Return (x, y) of the center of cell containing provided text 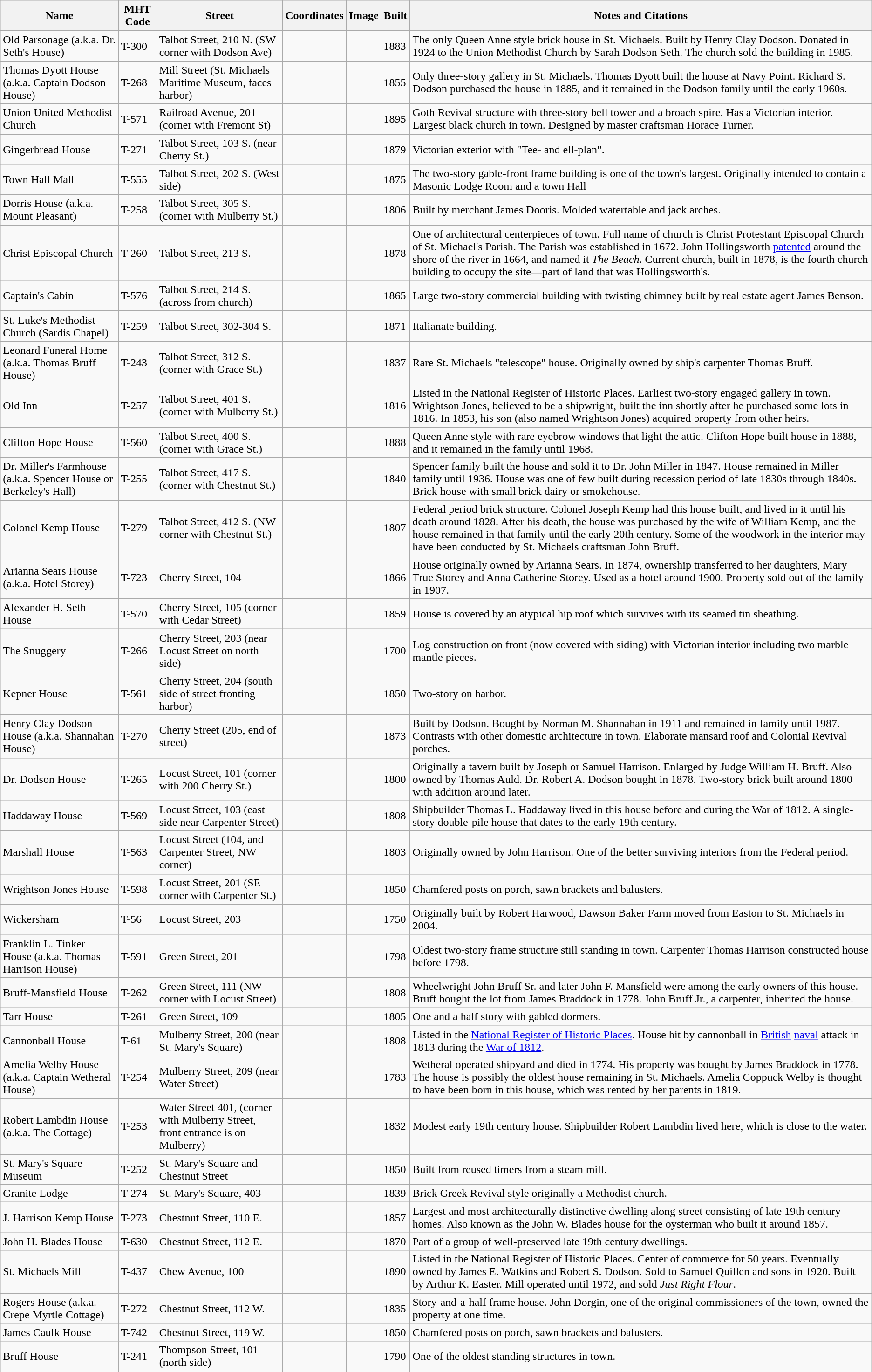
T-571 (137, 119)
Water Street 401, (corner with Mulberry Street, front entrance is on Mulberry) (219, 1127)
James Caulk House (60, 1332)
Captain's Cabin (60, 295)
T-56 (137, 919)
Two-story on harbor. (641, 693)
1816 (395, 405)
Wrightson Jones House (60, 889)
T-253 (137, 1127)
1857 (395, 1217)
T-255 (137, 479)
T-570 (137, 614)
Talbot Street, 412 S. (NW corner with Chestnut St.) (219, 528)
1879 (395, 149)
T-569 (137, 816)
Franklin L. Tinker House (a.k.a. Thomas Harrison House) (60, 956)
T-630 (137, 1242)
1835 (395, 1309)
Cherry Street, 204 (south side of street fronting harbor) (219, 693)
1840 (395, 479)
St. Luke's Methodist Church (Sardis Chapel) (60, 326)
Chestnut Street, 112 W. (219, 1309)
St. Michaels Mill (60, 1272)
1700 (395, 651)
Built by merchant James Dooris. Molded watertable and jack arches. (641, 210)
Tarr House (60, 1016)
T-268 (137, 82)
1798 (395, 956)
T-591 (137, 956)
T-279 (137, 528)
T-598 (137, 889)
T-561 (137, 693)
T-265 (137, 779)
1890 (395, 1272)
Bruff-Mansfield House (60, 993)
1888 (395, 442)
T-273 (137, 1217)
T-742 (137, 1332)
Dr. Dodson House (60, 779)
Christ Episcopal Church (60, 253)
T-271 (137, 149)
1875 (395, 180)
Green Street, 201 (219, 956)
Union United Methodist Church (60, 119)
Gingerbread House (60, 149)
1800 (395, 779)
Oldest two-story frame structure still standing in town. Carpenter Thomas Harrison constructed house before 1798. (641, 956)
Cherry Street, 104 (219, 577)
Arianna Sears House (a.k.a. Hotel Storey) (60, 577)
Chew Avenue, 100 (219, 1272)
Originally owned by John Harrison. One of the better surviving interiors from the Federal period. (641, 852)
Originally built by Robert Harwood, Dawson Baker Farm moved from Easton to St. Michaels in 2004. (641, 919)
Granite Lodge (60, 1194)
1859 (395, 614)
Talbot Street, 302-304 S. (219, 326)
T-560 (137, 442)
J. Harrison Kemp House (60, 1217)
T-270 (137, 736)
T-723 (137, 577)
Rare St. Michaels "telescope" house. Originally owned by ship's carpenter Thomas Bruff. (641, 363)
1839 (395, 1194)
Cherry Street (205, end of street) (219, 736)
Locust Street, 101 (corner with 200 Cherry St.) (219, 779)
Chestnut Street, 112 E. (219, 1242)
Talbot Street, 400 S. (corner with Grace St.) (219, 442)
Haddaway House (60, 816)
Old Parsonage (a.k.a. Dr. Seth's House) (60, 46)
1807 (395, 528)
Talbot Street, 417 S. (corner with Chestnut St.) (219, 479)
1866 (395, 577)
Dorris House (a.k.a. Mount Pleasant) (60, 210)
Leonard Funeral Home (a.k.a. Thomas Bruff House) (60, 363)
Talbot Street, 213 S. (219, 253)
Alexander H. Seth House (60, 614)
1803 (395, 852)
1806 (395, 210)
T-258 (137, 210)
Brick Greek Revival style originally a Methodist church. (641, 1194)
Locust Street (104, and Carpenter Street, NW corner) (219, 852)
Coordinates (314, 16)
Talbot Street, 103 S. (near Cherry St.) (219, 149)
Thompson Street, 101 (north side) (219, 1356)
John H. Blades House (60, 1242)
Part of a group of well-preserved late 19th century dwellings. (641, 1242)
Listed in the National Register of Historic Places. House hit by cannonball in British naval attack in 1813 during the War of 1812. (641, 1040)
Chestnut Street, 110 E. (219, 1217)
St. Mary's Square and Chestnut Street (219, 1170)
T-243 (137, 363)
T-274 (137, 1194)
Name (60, 16)
Talbot Street, 214 S. (across from church) (219, 295)
Town Hall Mall (60, 180)
T-555 (137, 180)
T-563 (137, 852)
Locust Street, 203 (219, 919)
House is covered by an atypical hip roof which survives with its seamed tin sheathing. (641, 614)
T-261 (137, 1016)
Talbot Street, 210 N. (SW corner with Dodson Ave) (219, 46)
Street (219, 16)
Amelia Welby House (a.k.a. Captain Wetheral House) (60, 1077)
Modest early 19th century house. Shipbuilder Robert Lambdin lived here, which is close to the water. (641, 1127)
Bruff House (60, 1356)
Queen Anne style with rare eyebrow windows that light the attic. Clifton Hope built house in 1888, and it remained in the family until 1968. (641, 442)
T-61 (137, 1040)
Story-and-a-half frame house. John Dorgin, one of the original commissioners of the town, owned the property at one time. (641, 1309)
Notes and Citations (641, 16)
T-576 (137, 295)
Talbot Street, 305 S. (corner with Mulberry St.) (219, 210)
1790 (395, 1356)
Chestnut Street, 119 W. (219, 1332)
Green Street, 111 (NW corner with Locust Street) (219, 993)
Locust Street, 103 (east side near Carpenter Street) (219, 816)
Cannonball House (60, 1040)
Talbot Street, 312 S. (corner with Grace St.) (219, 363)
Log construction on front (now covered with siding) with Victorian interior including two marble mantle pieces. (641, 651)
T-262 (137, 993)
T-437 (137, 1272)
Marshall House (60, 852)
1865 (395, 295)
T-266 (137, 651)
Built from reused timers from a steam mill. (641, 1170)
Old Inn (60, 405)
Rogers House (a.k.a. Crepe Myrtle Cottage) (60, 1309)
1832 (395, 1127)
Green Street, 109 (219, 1016)
Clifton Hope House (60, 442)
1805 (395, 1016)
St. Mary's Square, 403 (219, 1194)
Cherry Street, 203 (near Locust Street on north side) (219, 651)
Mulberry Street, 209 (near Water Street) (219, 1077)
Robert Lambdin House (a.k.a. The Cottage) (60, 1127)
T-260 (137, 253)
T-259 (137, 326)
St. Mary's Square Museum (60, 1170)
Mill Street (St. Michaels Maritime Museum, faces harbor) (219, 82)
T-257 (137, 405)
Henry Clay Dodson House (a.k.a. Shannahan House) (60, 736)
The two-story gable-front frame building is one of the town's largest. Originally intended to contain a Masonic Lodge Room and a town Hall (641, 180)
Large two-story commercial building with twisting chimney built by real estate agent James Benson. (641, 295)
One of the oldest standing structures in town. (641, 1356)
Kepner House (60, 693)
One and a half story with gabled dormers. (641, 1016)
Italianate building. (641, 326)
The Snuggery (60, 651)
Image (363, 16)
T-252 (137, 1170)
MHT Code (137, 16)
T-241 (137, 1356)
Talbot Street, 401 S. (corner with Mulberry St.) (219, 405)
Dr. Miller's Farmhouse (a.k.a. Spencer House or Berkeley's Hall) (60, 479)
1883 (395, 46)
1870 (395, 1242)
T-272 (137, 1309)
Cherry Street, 105 (corner with Cedar Street) (219, 614)
T-254 (137, 1077)
Wickersham (60, 919)
1783 (395, 1077)
1871 (395, 326)
1855 (395, 82)
Colonel Kemp House (60, 528)
Railroad Avenue, 201 (corner with Fremont St) (219, 119)
1873 (395, 736)
Talbot Street, 202 S. (West side) (219, 180)
1895 (395, 119)
Thomas Dyott House (a.k.a. Captain Dodson House) (60, 82)
1878 (395, 253)
1837 (395, 363)
1750 (395, 919)
Mulberry Street, 200 (near St. Mary's Square) (219, 1040)
Built (395, 16)
Locust Street, 201 (SE corner with Carpenter St.) (219, 889)
T-300 (137, 46)
Victorian exterior with "Tee- and ell-plan". (641, 149)
